Search for the cell housing the specified text and yield its [x, y] center coordinate. 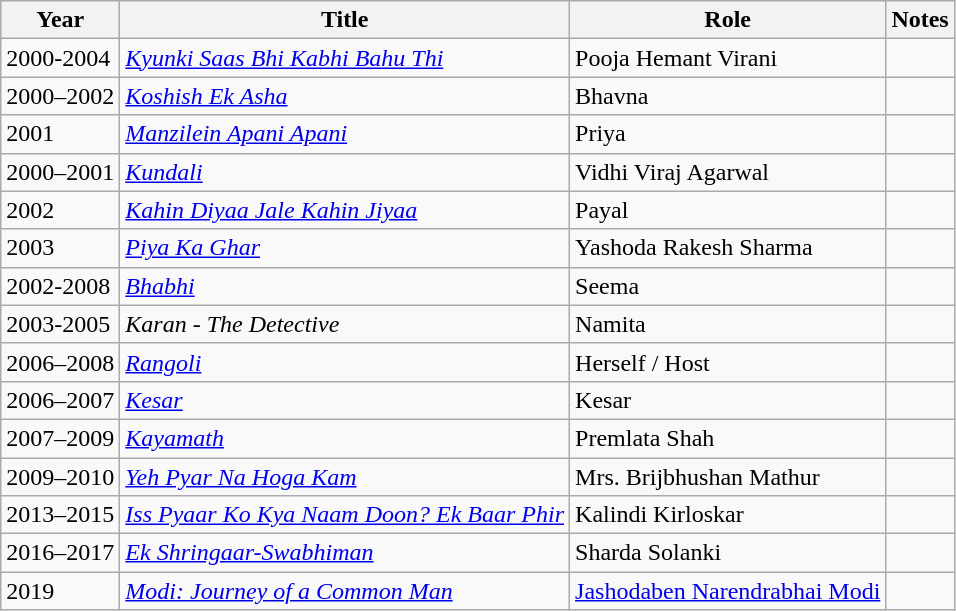
Year [60, 20]
Piya Ka Ghar [345, 248]
Yashoda Rakesh Sharma [728, 248]
Rangoli [345, 362]
Manzilein Apani Apani [345, 134]
Pooja Hemant Virani [728, 58]
Namita [728, 324]
Notes [920, 20]
2007–2009 [60, 438]
2016–2017 [60, 553]
2002-2008 [60, 286]
Modi: Journey of a Common Man [345, 591]
Jashodaben Narendrabhai Modi [728, 591]
2009–2010 [60, 477]
2002 [60, 210]
Seema [728, 286]
Kalindi Kirloskar [728, 515]
Bhavna [728, 96]
Payal [728, 210]
Ek Shringaar-Swabhiman [345, 553]
Sharda Solanki [728, 553]
Mrs. Brijbhushan Mathur [728, 477]
Kyunki Saas Bhi Kabhi Bahu Thi [345, 58]
Kahin Diyaa Jale Kahin Jiyaa [345, 210]
2019 [60, 591]
Koshish Ek Asha [345, 96]
Premlata Shah [728, 438]
2006–2008 [60, 362]
Karan - The Detective [345, 324]
Role [728, 20]
2000–2001 [60, 172]
2000-2004 [60, 58]
2001 [60, 134]
2006–2007 [60, 400]
Iss Pyaar Ko Kya Naam Doon? Ek Baar Phir [345, 515]
Bhabhi [345, 286]
2000–2002 [60, 96]
Yeh Pyar Na Hoga Kam [345, 477]
2013–2015 [60, 515]
Priya [728, 134]
2003-2005 [60, 324]
Vidhi Viraj Agarwal [728, 172]
Kundali [345, 172]
2003 [60, 248]
Kayamath [345, 438]
Herself / Host [728, 362]
Title [345, 20]
